Determine the (x, y) coordinate at the center of the cell enclosing the given text.  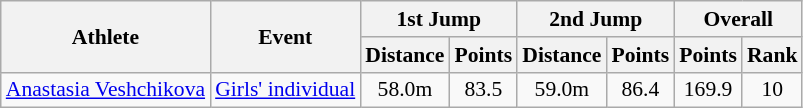
59.0m (562, 90)
169.9 (708, 90)
Event (285, 36)
58.0m (404, 90)
83.5 (484, 90)
10 (772, 90)
86.4 (641, 90)
1st Jump (438, 19)
Overall (738, 19)
Anastasia Veshchikova (106, 90)
Athlete (106, 36)
Girls' individual (285, 90)
Rank (772, 55)
2nd Jump (596, 19)
